Extract the (X, Y) coordinate from the center of the cell holding the provided text.  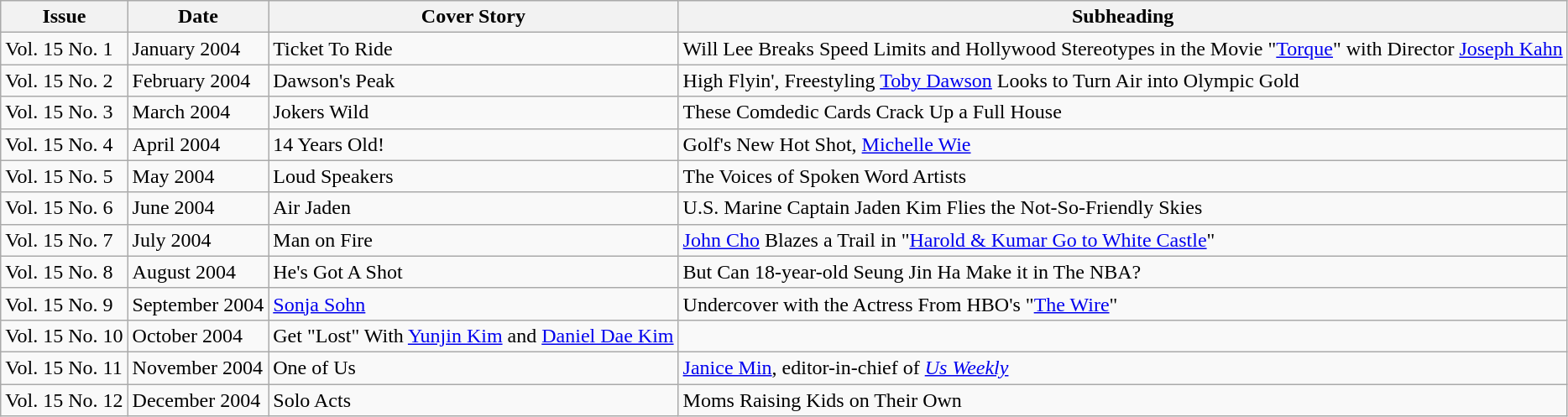
Moms Raising Kids on Their Own (1123, 400)
Man on Fire (473, 240)
Vol. 15 No. 7 (64, 240)
Vol. 15 No. 5 (64, 176)
He's Got A Shot (473, 272)
July 2004 (198, 240)
January 2004 (198, 49)
Vol. 15 No. 10 (64, 336)
Undercover with the Actress From HBO's "The Wire" (1123, 304)
Vol. 15 No. 4 (64, 144)
Sonja Sohn (473, 304)
Vol. 15 No. 12 (64, 400)
December 2004 (198, 400)
Vol. 15 No. 3 (64, 112)
June 2004 (198, 208)
Vol. 15 No. 8 (64, 272)
High Flyin', Freestyling Toby Dawson Looks to Turn Air into Olympic Gold (1123, 81)
March 2004 (198, 112)
Vol. 15 No. 9 (64, 304)
Dawson's Peak (473, 81)
Vol. 15 No. 1 (64, 49)
Issue (64, 17)
Will Lee Breaks Speed Limits and Hollywood Stereotypes in the Movie "Torque" with Director Joseph Kahn (1123, 49)
September 2004 (198, 304)
John Cho Blazes a Trail in "Harold & Kumar Go to White Castle" (1123, 240)
But Can 18-year-old Seung Jin Ha Make it in The NBA? (1123, 272)
Loud Speakers (473, 176)
August 2004 (198, 272)
November 2004 (198, 367)
These Comdedic Cards Crack Up a Full House (1123, 112)
Get "Lost" With Yunjin Kim and Daniel Dae Kim (473, 336)
May 2004 (198, 176)
U.S. Marine Captain Jaden Kim Flies the Not-So-Friendly Skies (1123, 208)
February 2004 (198, 81)
Air Jaden (473, 208)
Janice Min, editor-in-chief of Us Weekly (1123, 367)
Cover Story (473, 17)
Solo Acts (473, 400)
Date (198, 17)
October 2004 (198, 336)
Subheading (1123, 17)
April 2004 (198, 144)
Vol. 15 No. 11 (64, 367)
Golf's New Hot Shot, Michelle Wie (1123, 144)
One of Us (473, 367)
Vol. 15 No. 2 (64, 81)
14 Years Old! (473, 144)
Ticket To Ride (473, 49)
The Voices of Spoken Word Artists (1123, 176)
Jokers Wild (473, 112)
Vol. 15 No. 6 (64, 208)
